Provide the (X, Y) coordinate of the cell's center where the given text is located.  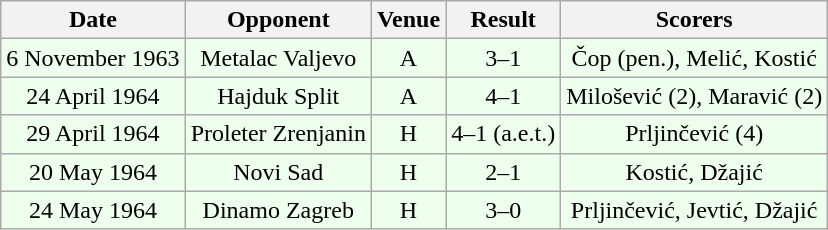
Novi Sad (278, 172)
Metalac Valjevo (278, 58)
3–1 (504, 58)
24 May 1964 (93, 210)
Opponent (278, 20)
Hajduk Split (278, 96)
29 April 1964 (93, 134)
Kostić, Džajić (694, 172)
Čop (pen.), Melić, Kostić (694, 58)
20 May 1964 (93, 172)
6 November 1963 (93, 58)
Prljinčević, Jevtić, Džajić (694, 210)
Milošević (2), Maravić (2) (694, 96)
Result (504, 20)
Venue (408, 20)
4–1 (504, 96)
4–1 (a.e.t.) (504, 134)
3–0 (504, 210)
24 April 1964 (93, 96)
2–1 (504, 172)
Scorers (694, 20)
Dinamo Zagreb (278, 210)
Prljinčević (4) (694, 134)
Date (93, 20)
Proleter Zrenjanin (278, 134)
